Detect which cell encompasses the target text, then output its (x, y) center coordinate. 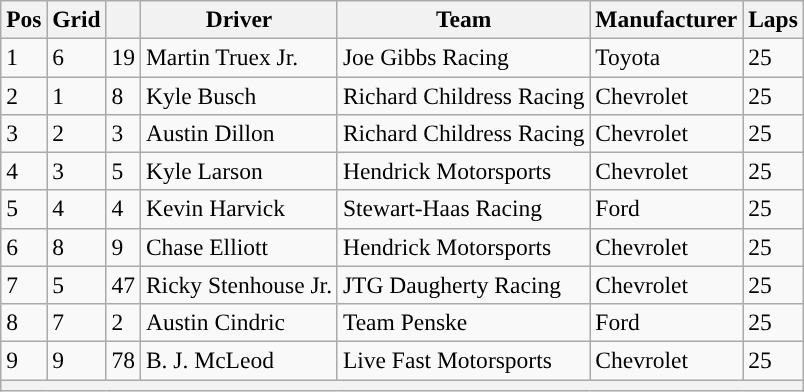
Toyota (666, 57)
Pos (24, 19)
Kyle Busch (238, 95)
Joe Gibbs Racing (463, 57)
Grid (76, 19)
Stewart-Haas Racing (463, 209)
Kyle Larson (238, 171)
B. J. McLeod (238, 360)
47 (123, 285)
Chase Elliott (238, 247)
Laps (774, 19)
Austin Cindric (238, 322)
Kevin Harvick (238, 209)
Ricky Stenhouse Jr. (238, 285)
78 (123, 360)
JTG Daugherty Racing (463, 285)
Team (463, 19)
19 (123, 57)
Live Fast Motorsports (463, 360)
Team Penske (463, 322)
Austin Dillon (238, 133)
Martin Truex Jr. (238, 57)
Manufacturer (666, 19)
Driver (238, 19)
